Detect which cell encompasses the target text, then output its [x, y] center coordinate. 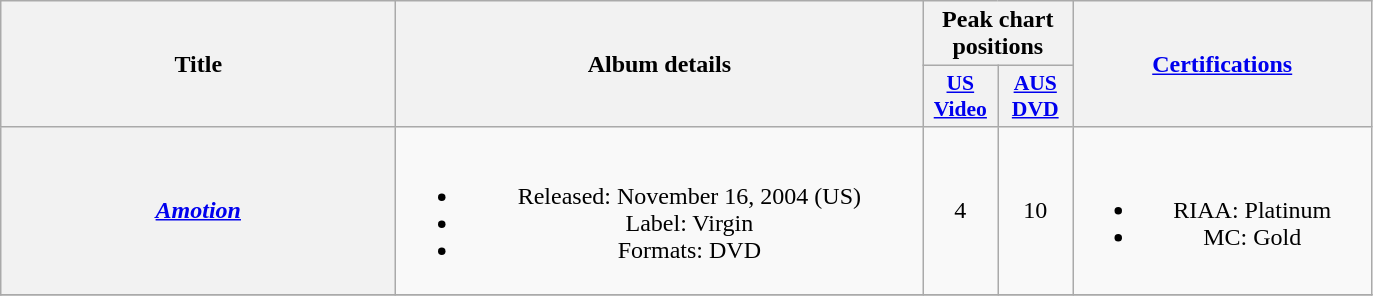
10 [1036, 210]
4 [960, 210]
Album details [660, 64]
Released: November 16, 2004 (US)Label: VirginFormats: DVD [660, 210]
AUSDVD [1036, 96]
Title [198, 64]
Certifications [1222, 64]
USVideo [960, 96]
Amotion [198, 210]
RIAA: PlatinumMC: Gold [1222, 210]
Peak chart positions [998, 34]
